Search for the cell housing the specified text and yield its [x, y] center coordinate. 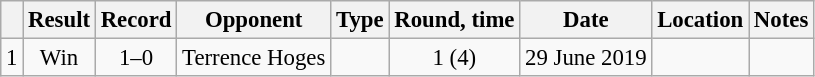
Location [700, 20]
Type [360, 20]
Win [60, 58]
Terrence Hoges [254, 58]
Record [136, 20]
Opponent [254, 20]
1 (4) [454, 58]
1 [12, 58]
Notes [782, 20]
1–0 [136, 58]
Date [586, 20]
Result [60, 20]
29 June 2019 [586, 58]
Round, time [454, 20]
